Output the (X, Y) coordinate of the center of the cell containing the given text.  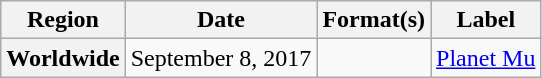
September 8, 2017 (221, 58)
Format(s) (374, 20)
Planet Mu (486, 58)
Label (486, 20)
Date (221, 20)
Region (63, 20)
Worldwide (63, 58)
